Detect which cell encompasses the target text, then output its (X, Y) center coordinate. 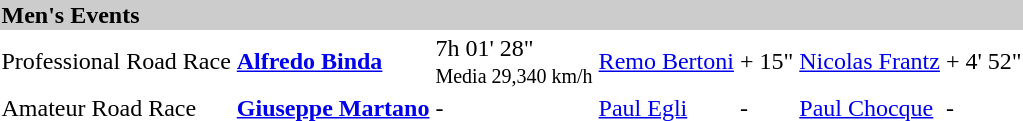
Professional Road Race (116, 62)
+ 4' 52" (984, 62)
Alfredo Binda (333, 62)
7h 01' 28"Media 29,340 km/h (514, 62)
Remo Bertoni (666, 62)
+ 15" (766, 62)
Nicolas Frantz (870, 62)
Men's Events (512, 15)
